Return (x, y) of the center of cell containing provided text 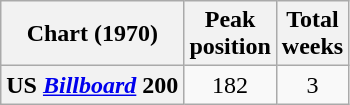
Chart (1970) (92, 34)
182 (230, 85)
Totalweeks (312, 34)
Peakposition (230, 34)
3 (312, 85)
US Billboard 200 (92, 85)
